Provide the [x, y] coordinate of the cell's center where the given text is located.  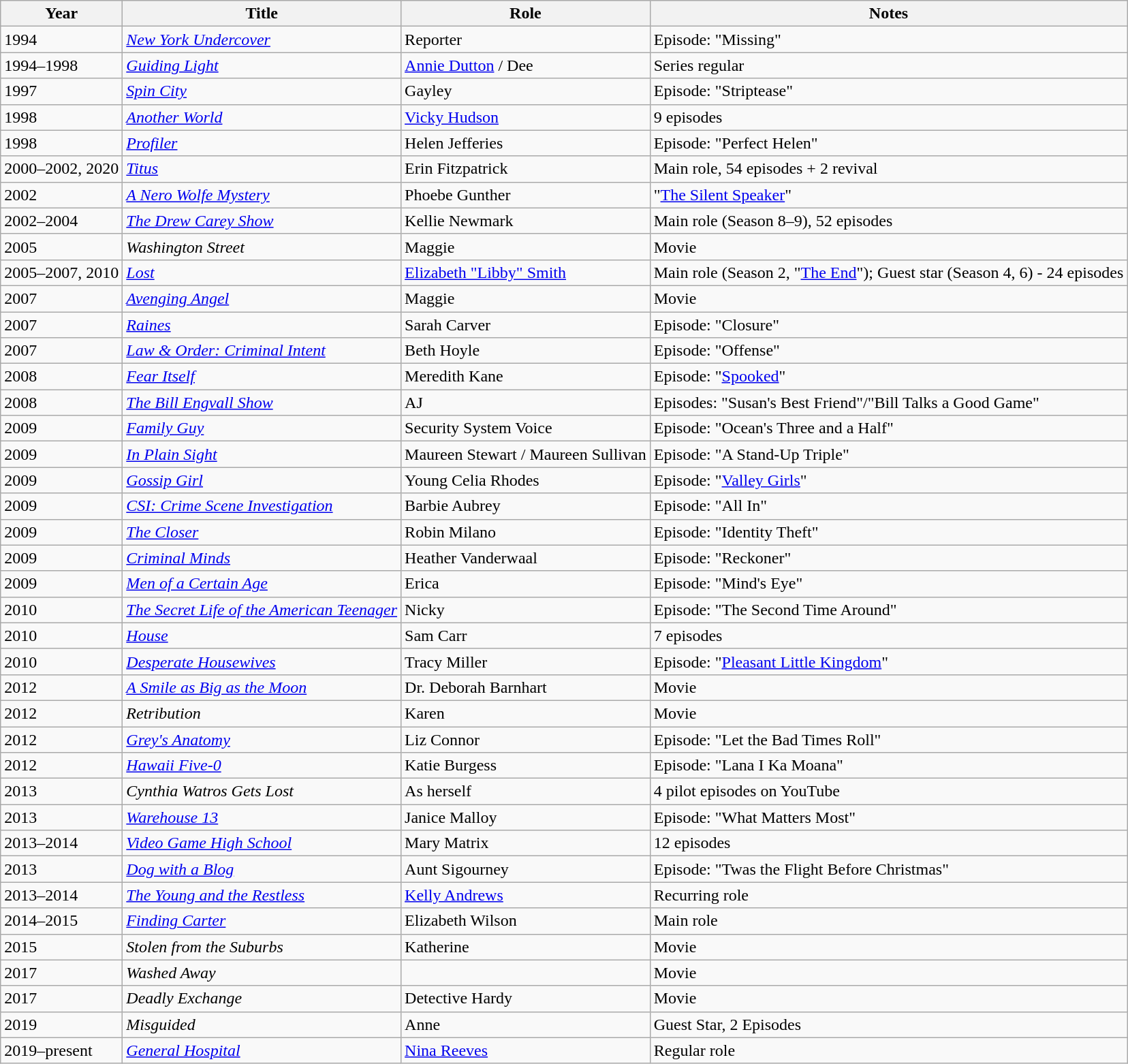
AJ [526, 403]
2014–2015 [61, 921]
Lost [262, 272]
Episode: "Let the Bad Times Roll" [888, 739]
Karen [526, 713]
Erica [526, 584]
Nina Reeves [526, 1050]
Desperate Housewives [262, 661]
Finding Carter [262, 921]
Episode: "All In" [888, 506]
Liz Connor [526, 739]
Episode: "Missing" [888, 40]
2000–2002, 2020 [61, 169]
Sam Carr [526, 636]
Annie Dutton / Dee [526, 65]
1994–1998 [61, 65]
Episode: "Twas the Flight Before Christmas" [888, 869]
Criminal Minds [262, 558]
12 episodes [888, 843]
Dog with a Blog [262, 869]
Series regular [888, 65]
Episode: "Mind's Eye" [888, 584]
General Hospital [262, 1050]
Family Guy [262, 428]
4 pilot episodes on YouTube [888, 792]
Katie Burgess [526, 766]
Helen Jefferies [526, 143]
Tracy Miller [526, 661]
Raines [262, 325]
Profiler [262, 143]
Security System Voice [526, 428]
As herself [526, 792]
2005–2007, 2010 [61, 272]
7 episodes [888, 636]
Janice Malloy [526, 817]
Warehouse 13 [262, 817]
Main role, 54 episodes + 2 revival [888, 169]
Maureen Stewart / Maureen Sullivan [526, 454]
Title [262, 14]
Episode: "Offense" [888, 351]
Regular role [888, 1050]
Law & Order: Criminal Intent [262, 351]
Main role [888, 921]
2019 [61, 1024]
Robin Milano [526, 532]
Episode: "Perfect Helen" [888, 143]
Vicky Hudson [526, 117]
Misguided [262, 1024]
Stolen from the Suburbs [262, 947]
Episode: "Identity Theft" [888, 532]
Episode: "Striptease" [888, 91]
Gayley [526, 91]
Guest Star, 2 Episodes [888, 1024]
The Drew Carey Show [262, 221]
Grey's Anatomy [262, 739]
Sarah Carver [526, 325]
New York Undercover [262, 40]
Washed Away [262, 973]
Titus [262, 169]
Fear Itself [262, 377]
2019–present [61, 1050]
The Young and the Restless [262, 895]
Anne [526, 1024]
In Plain Sight [262, 454]
Episode: "Valley Girls" [888, 480]
Role [526, 14]
Mary Matrix [526, 843]
Recurring role [888, 895]
Washington Street [262, 247]
Beth Hoyle [526, 351]
CSI: Crime Scene Investigation [262, 506]
Dr. Deborah Barnhart [526, 687]
Cynthia Watros Gets Lost [262, 792]
Young Celia Rhodes [526, 480]
Main role (Season 2, "The End"); Guest star (Season 4, 6) - 24 episodes [888, 272]
The Bill Engvall Show [262, 403]
Spin City [262, 91]
Hawaii Five-0 [262, 766]
2002–2004 [61, 221]
Katherine [526, 947]
Barbie Aubrey [526, 506]
Avenging Angel [262, 298]
A Smile as Big as the Moon [262, 687]
2002 [61, 195]
Nicky [526, 610]
Gossip Girl [262, 480]
Episode: "A Stand-Up Triple" [888, 454]
9 episodes [888, 117]
Episode: "The Second Time Around" [888, 610]
The Closer [262, 532]
Episode: "Lana I Ka Moana" [888, 766]
Episodes: "Susan's Best Friend"/"Bill Talks a Good Game" [888, 403]
Elizabeth "Libby" Smith [526, 272]
"The Silent Speaker" [888, 195]
Episode: "Pleasant Little Kingdom" [888, 661]
Episode: "Ocean's Three and a Half" [888, 428]
Year [61, 14]
Episode: "Reckoner" [888, 558]
Detective Hardy [526, 999]
Main role (Season 8–9), 52 episodes [888, 221]
Heather Vanderwaal [526, 558]
Another World [262, 117]
A Nero Wolfe Mystery [262, 195]
Aunt Sigourney [526, 869]
Kelly Andrews [526, 895]
2005 [61, 247]
The Secret Life of the American Teenager [262, 610]
Episode: "What Matters Most" [888, 817]
1997 [61, 91]
Kellie Newmark [526, 221]
2015 [61, 947]
Episode: "Closure" [888, 325]
Erin Fitzpatrick [526, 169]
Video Game High School [262, 843]
Notes [888, 14]
Deadly Exchange [262, 999]
Retribution [262, 713]
1994 [61, 40]
Episode: "Spooked" [888, 377]
House [262, 636]
Elizabeth Wilson [526, 921]
Reporter [526, 40]
Meredith Kane [526, 377]
Men of a Certain Age [262, 584]
Phoebe Gunther [526, 195]
Guiding Light [262, 65]
